From the cell containing the given text, extract its center point as (x, y) coordinate. 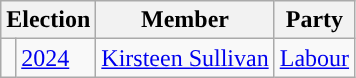
Member (185, 20)
Labour (314, 58)
Election (48, 20)
Kirsteen Sullivan (185, 58)
2024 (56, 58)
Party (314, 20)
